From the cell containing the given text, extract its center point as (x, y) coordinate. 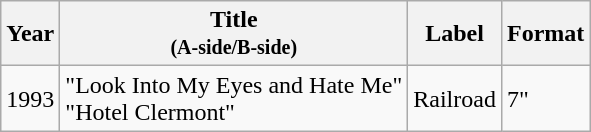
Year (30, 34)
Railroad (455, 98)
1993 (30, 98)
"Look Into My Eyes and Hate Me""Hotel Clermont" (234, 98)
Format (545, 34)
Label (455, 34)
7" (545, 98)
Title (A-side/B-side) (234, 34)
